Return the [X, Y] coordinate for the center point of the cell that contains the specified text.  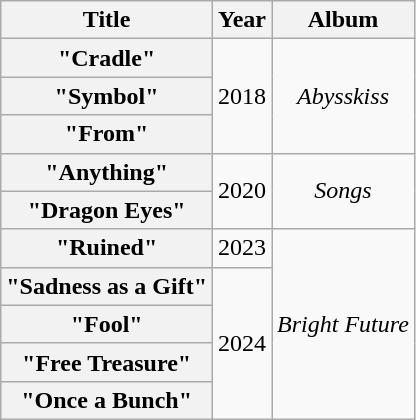
"From" [107, 134]
"Symbol" [107, 96]
Songs [344, 191]
Bright Future [344, 324]
Year [242, 20]
Abysskiss [344, 96]
"Dragon Eyes" [107, 210]
2023 [242, 248]
"Free Treasure" [107, 362]
2024 [242, 343]
"Once a Bunch" [107, 400]
"Sadness as a Gift" [107, 286]
"Anything" [107, 172]
Title [107, 20]
"Cradle" [107, 58]
2020 [242, 191]
2018 [242, 96]
"Fool" [107, 324]
Album [344, 20]
"Ruined" [107, 248]
